Capture the cell that displays the provided text and extract its (x, y) central coordinate. 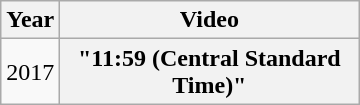
2017 (30, 72)
Year (30, 20)
Video (210, 20)
"11:59 (Central Standard Time)" (210, 72)
